Output the (X, Y) coordinate of the center of the cell containing the given text.  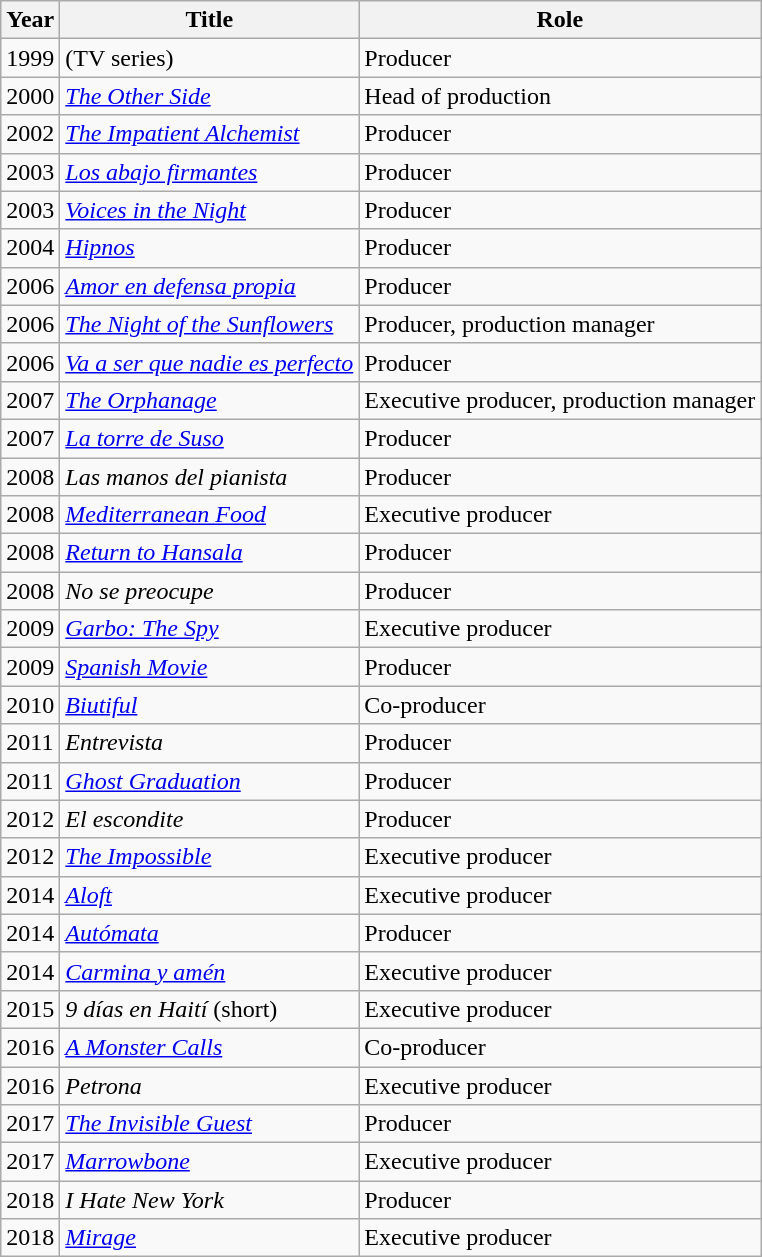
Title (210, 20)
Petrona (210, 1085)
Marrowbone (210, 1162)
The Night of the Sunflowers (210, 324)
Biutiful (210, 705)
The Invisible Guest (210, 1124)
Voices in the Night (210, 210)
Producer, production manager (560, 324)
The Impatient Alchemist (210, 134)
The Orphanage (210, 400)
Executive producer, production manager (560, 400)
Return to Hansala (210, 553)
Entrevista (210, 743)
Hipnos (210, 248)
No se preocupe (210, 591)
2010 (30, 705)
The Impossible (210, 857)
Ghost Graduation (210, 781)
Year (30, 20)
El escondite (210, 819)
Amor en defensa propia (210, 286)
A Monster Calls (210, 1047)
Los abajo firmantes (210, 172)
The Other Side (210, 96)
Mirage (210, 1238)
2004 (30, 248)
Head of production (560, 96)
I Hate New York (210, 1200)
2015 (30, 1009)
La torre de Suso (210, 438)
(TV series) (210, 58)
9 días en Haití (short) (210, 1009)
Carmina y amén (210, 971)
2000 (30, 96)
Autómata (210, 933)
Mediterranean Food (210, 515)
Garbo: The Spy (210, 629)
Va a ser que nadie es perfecto (210, 362)
1999 (30, 58)
Las manos del pianista (210, 477)
Aloft (210, 895)
2002 (30, 134)
Spanish Movie (210, 667)
Role (560, 20)
